Extract the (X, Y) coordinate from the center of the cell holding the provided text.  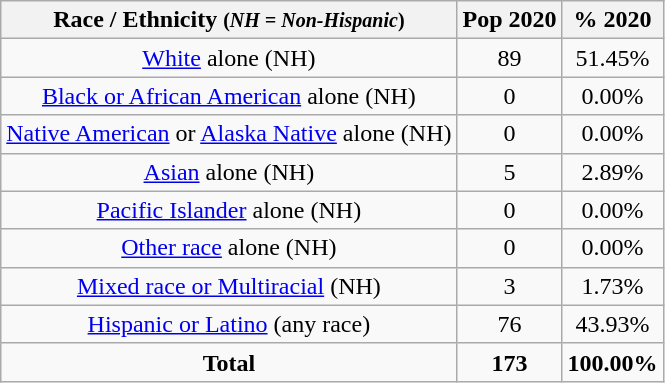
89 (510, 58)
Mixed race or Multiracial (NH) (229, 286)
Asian alone (NH) (229, 172)
100.00% (612, 362)
White alone (NH) (229, 58)
43.93% (612, 324)
2.89% (612, 172)
5 (510, 172)
Hispanic or Latino (any race) (229, 324)
173 (510, 362)
51.45% (612, 58)
Pacific Islander alone (NH) (229, 210)
Other race alone (NH) (229, 248)
Native American or Alaska Native alone (NH) (229, 134)
Black or African American alone (NH) (229, 96)
% 2020 (612, 20)
Race / Ethnicity (NH = Non-Hispanic) (229, 20)
3 (510, 286)
Total (229, 362)
1.73% (612, 286)
Pop 2020 (510, 20)
76 (510, 324)
